From the cell containing the given text, extract its center point as [X, Y] coordinate. 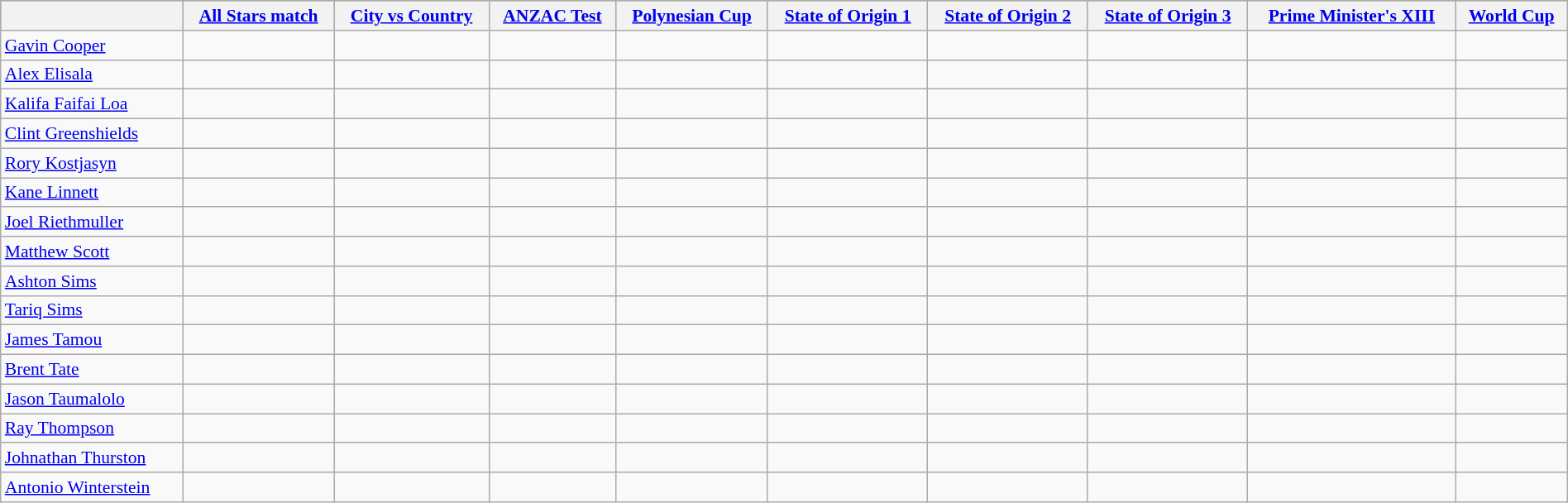
Prime Minister's XIII [1351, 16]
Polynesian Cup [692, 16]
Kalifa Faifai Loa [92, 104]
Kane Linnett [92, 193]
Joel Riethmuller [92, 223]
Gavin Cooper [92, 46]
Matthew Scott [92, 251]
Clint Greenshields [92, 134]
City vs Country [412, 16]
Ashton Sims [92, 281]
All Stars match [258, 16]
Ray Thompson [92, 429]
State of Origin 3 [1168, 16]
ANZAC Test [552, 16]
World Cup [1512, 16]
State of Origin 2 [1008, 16]
Johnathan Thurston [92, 458]
James Tamou [92, 340]
State of Origin 1 [848, 16]
Alex Elisala [92, 74]
Brent Tate [92, 370]
Tariq Sims [92, 310]
Rory Kostjasyn [92, 163]
Jason Taumalolo [92, 399]
Antonio Winterstein [92, 487]
